Find where the given text appears and provide that cell's center as [X, Y] coordinate. 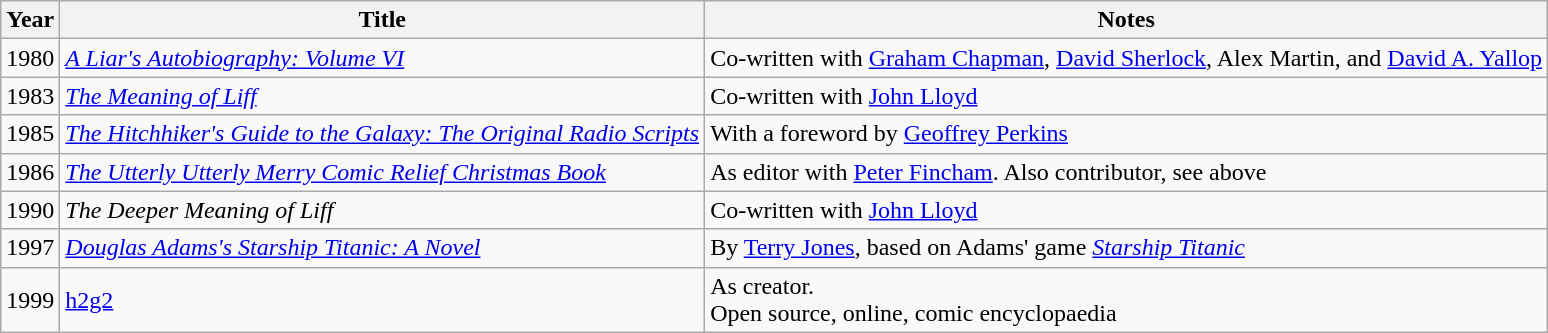
The Deeper Meaning of Liff [382, 210]
1990 [30, 210]
1983 [30, 96]
Notes [1126, 20]
1980 [30, 58]
By Terry Jones, based on Adams' game Starship Titanic [1126, 248]
The Meaning of Liff [382, 96]
1986 [30, 172]
As editor with Peter Fincham. Also contributor, see above [1126, 172]
As creator.Open source, online, comic encyclopaedia [1126, 300]
Title [382, 20]
The Hitchhiker's Guide to the Galaxy: The Original Radio Scripts [382, 134]
The Utterly Utterly Merry Comic Relief Christmas Book [382, 172]
1997 [30, 248]
Co-written with Graham Chapman, David Sherlock, Alex Martin, and David A. Yallop [1126, 58]
Douglas Adams's Starship Titanic: A Novel [382, 248]
h2g2 [382, 300]
With a foreword by Geoffrey Perkins [1126, 134]
1985 [30, 134]
1999 [30, 300]
Year [30, 20]
A Liar's Autobiography: Volume VI [382, 58]
